Capture the cell that displays the provided text and extract its [x, y] central coordinate. 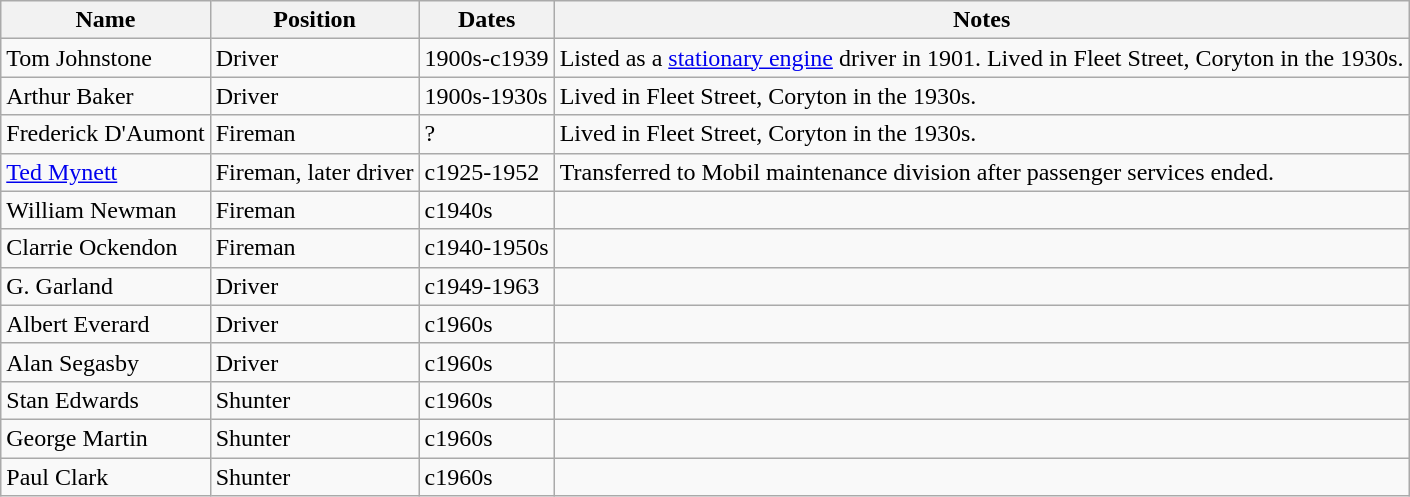
Position [314, 20]
1900s-c1939 [486, 58]
Ted Mynett [106, 172]
Arthur Baker [106, 96]
Stan Edwards [106, 400]
Fireman, later driver [314, 172]
Tom Johnstone [106, 58]
George Martin [106, 438]
1900s-1930s [486, 96]
Transferred to Mobil maintenance division after passenger services ended. [982, 172]
c1940s [486, 210]
c1940-1950s [486, 248]
c1949-1963 [486, 286]
Alan Segasby [106, 362]
Notes [982, 20]
William Newman [106, 210]
? [486, 134]
c1925-1952 [486, 172]
Listed as a stationary engine driver in 1901. Lived in Fleet Street, Coryton in the 1930s. [982, 58]
Name [106, 20]
Dates [486, 20]
Clarrie Ockendon [106, 248]
Paul Clark [106, 477]
Albert Everard [106, 324]
G. Garland [106, 286]
Frederick D'Aumont [106, 134]
